Extract the [x, y] coordinate from the center of the cell holding the provided text.  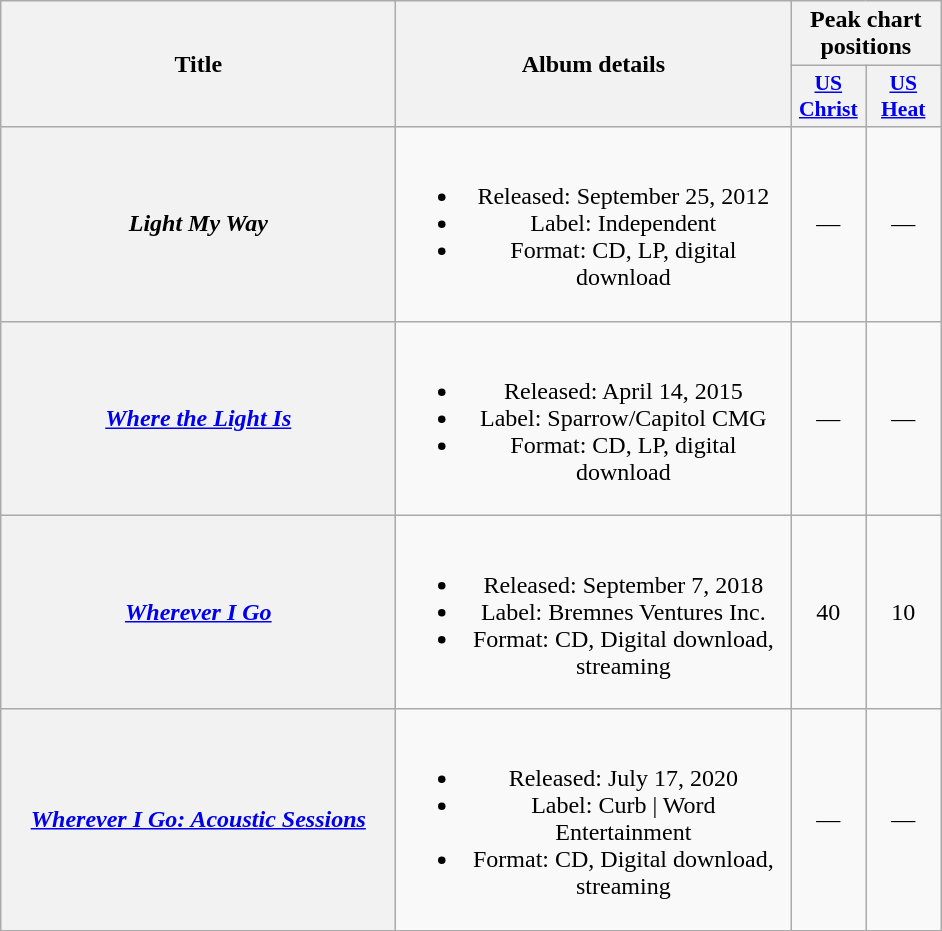
Wherever I Go [198, 612]
Title [198, 64]
Peak chart positions [866, 34]
USChrist [828, 96]
Light My Way [198, 224]
USHeat [904, 96]
Released: July 17, 2020Label: Curb | Word EntertainmentFormat: CD, Digital download, streaming [594, 820]
Wherever I Go: Acoustic Sessions [198, 820]
40 [828, 612]
Album details [594, 64]
10 [904, 612]
Released: September 7, 2018Label: Bremnes Ventures Inc.Format: CD, Digital download, streaming [594, 612]
Where the Light Is [198, 418]
Released: April 14, 2015Label: Sparrow/Capitol CMGFormat: CD, LP, digital download [594, 418]
Released: September 25, 2012Label: IndependentFormat: CD, LP, digital download [594, 224]
